Detect which cell encompasses the target text, then output its (x, y) center coordinate. 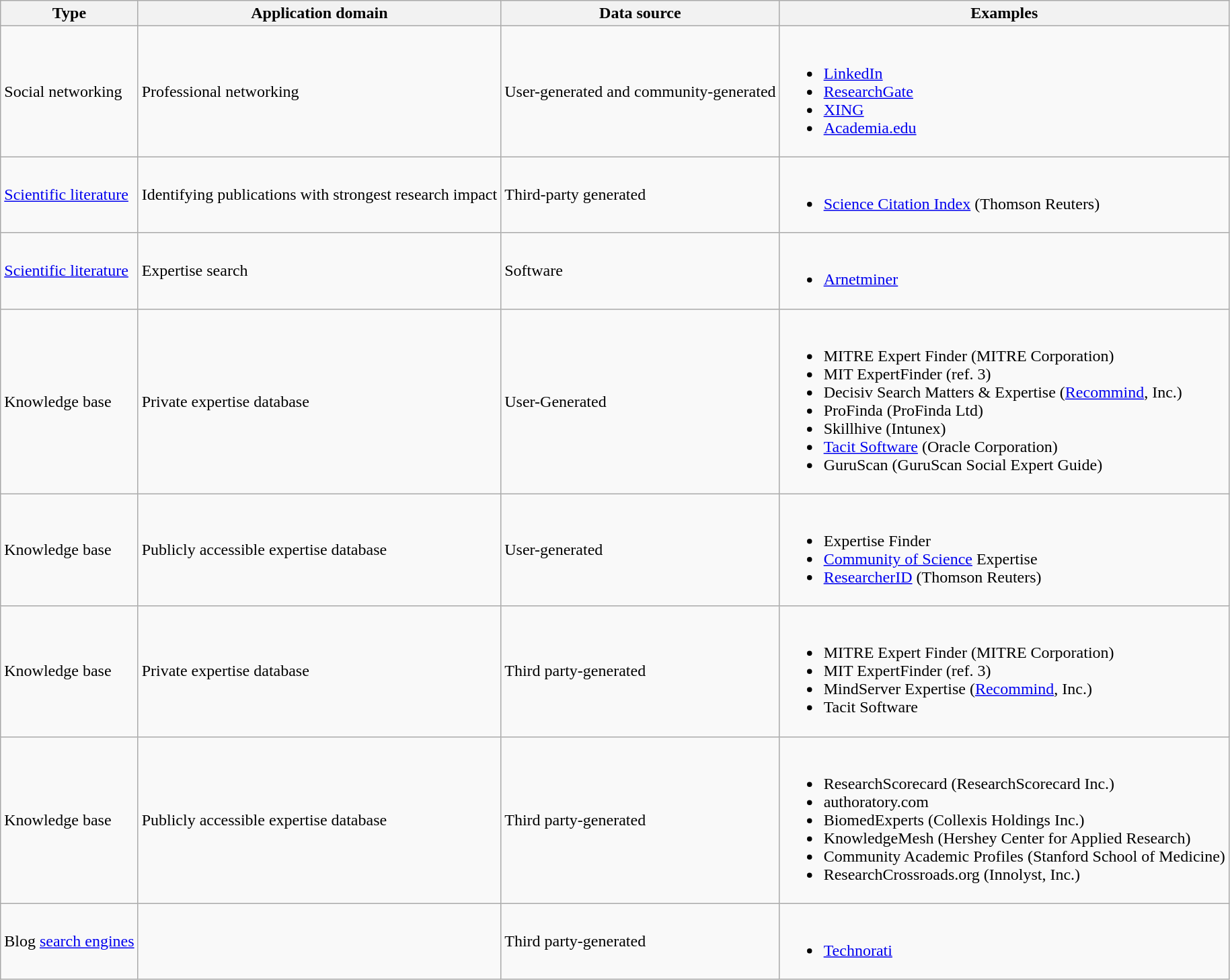
MITRE Expert Finder (MITRE Corporation)MIT ExpertFinder (ref. 3)MindServer Expertise (Recommind, Inc.)Tacit Software (1004, 671)
Application domain (319, 13)
Professional networking (319, 91)
Type (69, 13)
Technorati (1004, 942)
Software (640, 270)
Identifying publications with strongest research impact (319, 195)
User-generated (640, 550)
Social networking (69, 91)
User-generated and community-generated (640, 91)
Third-party generated (640, 195)
Data source (640, 13)
Examples (1004, 13)
Science Citation Index (Thomson Reuters) (1004, 195)
Expertise FinderCommunity of Science ExpertiseResearcherID (Thomson Reuters) (1004, 550)
LinkedInResearchGateXINGAcademia.edu (1004, 91)
User-Generated (640, 401)
Blog search engines (69, 942)
Expertise search (319, 270)
Arnetminer (1004, 270)
